Provide the (x, y) coordinate of the cell's center where the given text is located.  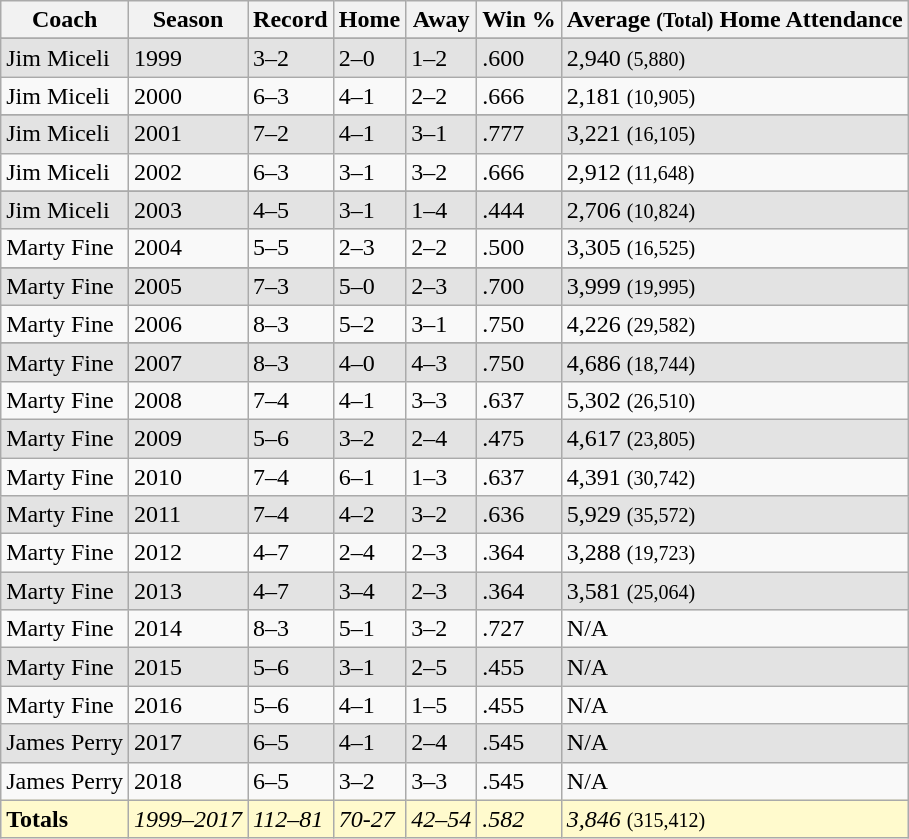
1–3 (442, 477)
1999–2017 (188, 819)
2017 (188, 743)
2002 (188, 172)
3,288 (19,723) (734, 553)
Record (291, 20)
2011 (188, 515)
.700 (520, 286)
1–2 (442, 58)
2018 (188, 781)
2003 (188, 210)
.475 (520, 438)
2005 (188, 286)
Away (442, 20)
5–5 (291, 248)
Average (Total) Home Attendance (734, 20)
2007 (188, 362)
.582 (520, 819)
.777 (520, 134)
2010 (188, 477)
2,912 (11,648) (734, 172)
70-27 (369, 819)
4,686 (18,744) (734, 362)
2012 (188, 553)
Season (188, 20)
2015 (188, 667)
2,940 (5,880) (734, 58)
1–4 (442, 210)
5,929 (35,572) (734, 515)
4,226 (29,582) (734, 324)
Totals (65, 819)
5–2 (369, 324)
2–5 (442, 667)
5–0 (369, 286)
1999 (188, 58)
2009 (188, 438)
4–0 (369, 362)
3,999 (19,995) (734, 286)
2,181 (10,905) (734, 96)
1–5 (442, 705)
5,302 (26,510) (734, 400)
3–4 (369, 591)
4–3 (442, 362)
2014 (188, 629)
42–54 (442, 819)
2001 (188, 134)
3,846 (315,412) (734, 819)
6–1 (369, 477)
Coach (65, 20)
2004 (188, 248)
.600 (520, 58)
4,391 (30,742) (734, 477)
4–2 (369, 515)
2–0 (369, 58)
2013 (188, 591)
4,617 (23,805) (734, 438)
3,221 (16,105) (734, 134)
.727 (520, 629)
2016 (188, 705)
4–5 (291, 210)
3,305 (16,525) (734, 248)
112–81 (291, 819)
.500 (520, 248)
2008 (188, 400)
2006 (188, 324)
.636 (520, 515)
5–1 (369, 629)
Home (369, 20)
Win % (520, 20)
7–3 (291, 286)
2000 (188, 96)
.444 (520, 210)
3,581 (25,064) (734, 591)
7–2 (291, 134)
2,706 (10,824) (734, 210)
